Identify which cell holds the provided text, then report its [X, Y] central coordinate. 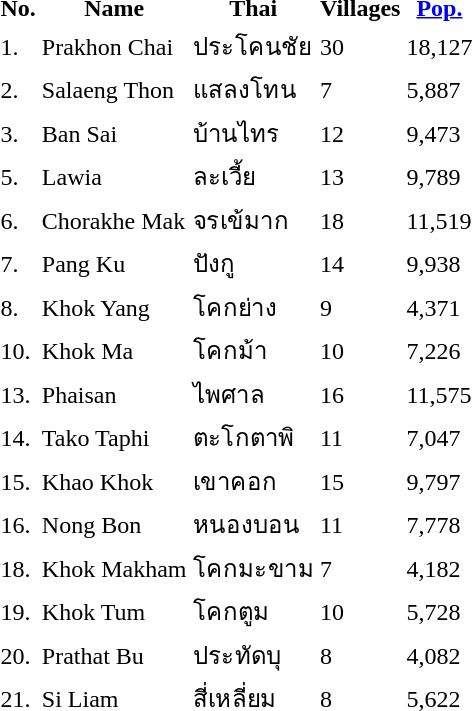
Khao Khok [114, 481]
Khok Tum [114, 612]
Lawia [114, 176]
Khok Yang [114, 307]
บ้านไทร [253, 133]
16 [360, 394]
Chorakhe Mak [114, 220]
ประทัดบุ [253, 655]
Pang Ku [114, 264]
12 [360, 133]
14 [360, 264]
โคกย่าง [253, 307]
โคกตูม [253, 612]
30 [360, 46]
จรเข้มาก [253, 220]
9 [360, 307]
Prakhon Chai [114, 46]
Salaeng Thon [114, 90]
Nong Bon [114, 524]
13 [360, 176]
แสลงโทน [253, 90]
Prathat Bu [114, 655]
Khok Ma [114, 350]
หนองบอน [253, 524]
ปังกู [253, 264]
ละเวี้ย [253, 176]
ไพศาล [253, 394]
Ban Sai [114, 133]
Tako Taphi [114, 438]
15 [360, 481]
เขาคอก [253, 481]
ตะโกตาพิ [253, 438]
18 [360, 220]
8 [360, 655]
ประโคนชัย [253, 46]
Khok Makham [114, 568]
Phaisan [114, 394]
โคกมะขาม [253, 568]
โคกม้า [253, 350]
